Output the [x, y] coordinate of the center of the cell containing the given text.  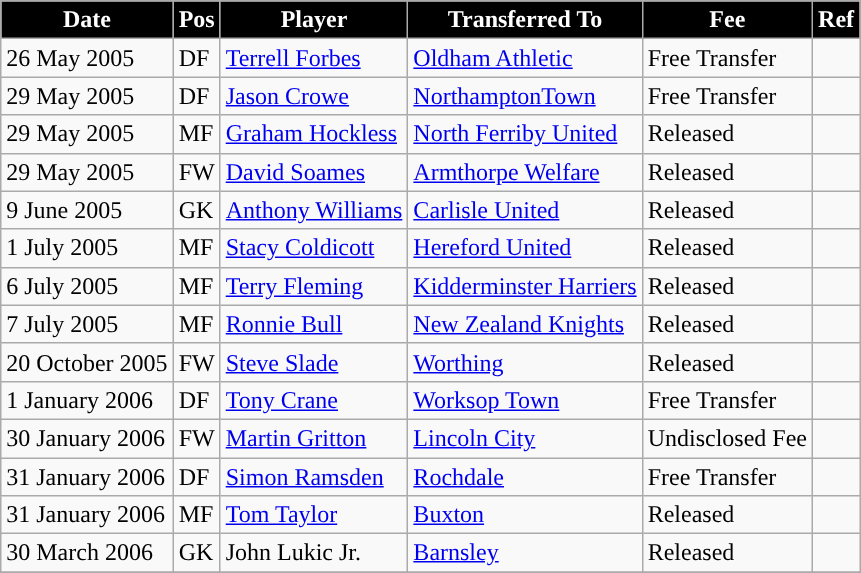
Anthony Williams [314, 210]
Terrell Forbes [314, 58]
Player [314, 20]
Armthorpe Welfare [525, 172]
Carlisle United [525, 210]
Undisclosed Fee [727, 438]
Fee [727, 20]
1 January 2006 [87, 400]
Ref [836, 20]
Steve Slade [314, 362]
Graham Hockless [314, 134]
Kidderminster Harriers [525, 286]
Hereford United [525, 248]
Worksop Town [525, 400]
John Lukic Jr. [314, 553]
David Soames [314, 172]
26 May 2005 [87, 58]
Transferred To [525, 20]
1 July 2005 [87, 248]
NorthamptonTown [525, 96]
Oldham Athletic [525, 58]
Jason Crowe [314, 96]
New Zealand Knights [525, 324]
Rochdale [525, 477]
30 March 2006 [87, 553]
Stacy Coldicott [314, 248]
Worthing [525, 362]
Buxton [525, 515]
Ronnie Bull [314, 324]
Tony Crane [314, 400]
North Ferriby United [525, 134]
6 July 2005 [87, 286]
Date [87, 20]
9 June 2005 [87, 210]
Tom Taylor [314, 515]
Pos [196, 20]
Martin Gritton [314, 438]
Terry Fleming [314, 286]
20 October 2005 [87, 362]
Barnsley [525, 553]
Simon Ramsden [314, 477]
30 January 2006 [87, 438]
Lincoln City [525, 438]
7 July 2005 [87, 324]
